Output the [x, y] coordinate of the center of the cell containing the given text.  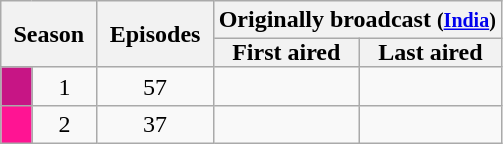
2 [64, 124]
Originally broadcast (India) [357, 20]
37 [155, 124]
Episodes [155, 34]
1 [64, 86]
Last aired [430, 53]
First aired [286, 53]
Season [49, 34]
57 [155, 86]
